For the text-containing cell, return its midpoint in [X, Y] coordinate format. 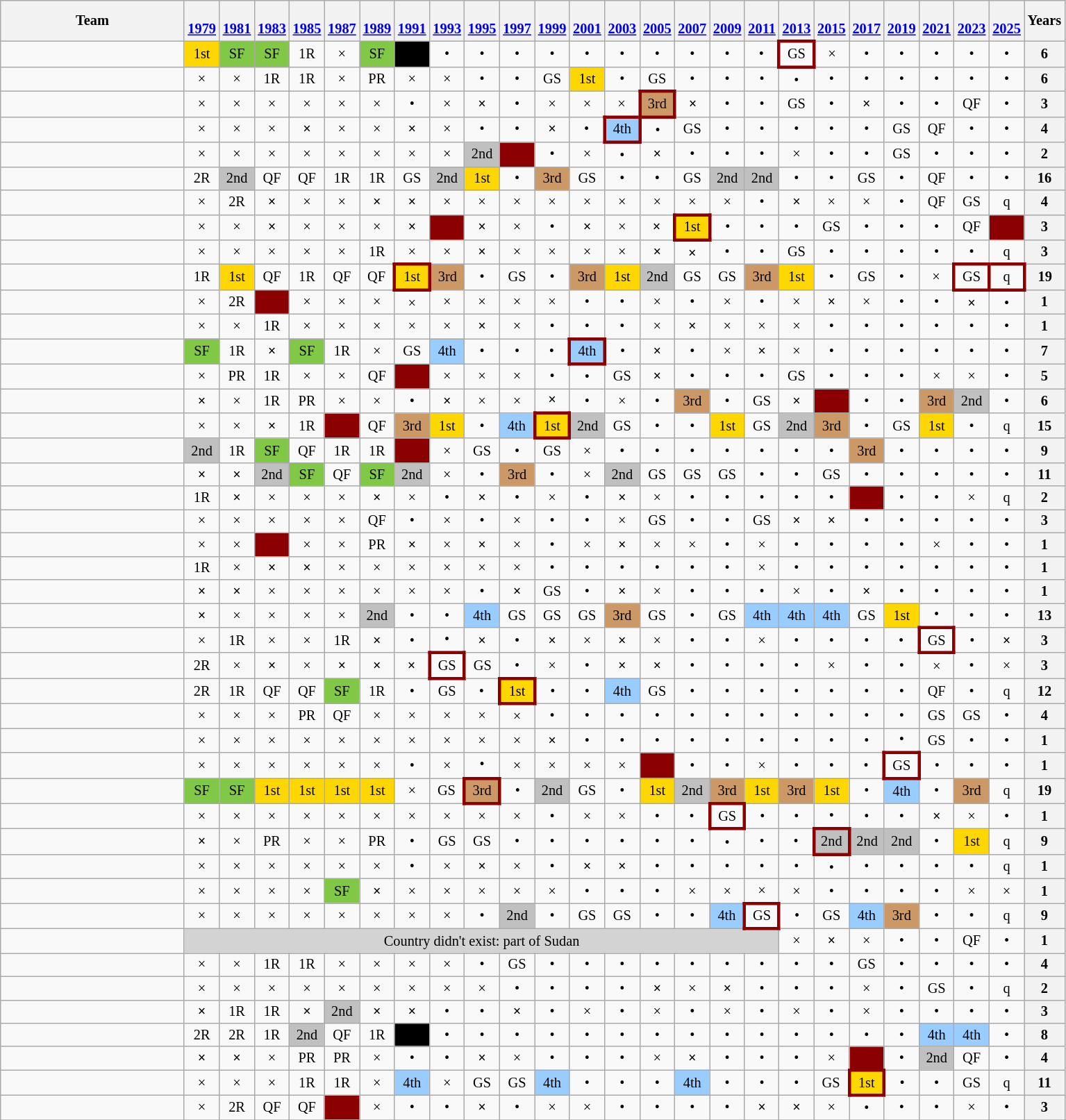
5 [1044, 376]
2015 [831, 21]
2023 [972, 21]
1981 [237, 21]
1991 [412, 21]
2013 [797, 21]
Years [1044, 21]
2009 [727, 21]
1989 [377, 21]
2011 [761, 21]
2019 [901, 21]
1985 [307, 21]
2021 [936, 21]
7 [1044, 351]
1983 [272, 21]
2025 [1006, 21]
1987 [342, 21]
15 [1044, 425]
Team [93, 21]
2017 [867, 21]
1995 [482, 21]
2001 [587, 21]
Country didn't exist: part of Sudan [481, 940]
1979 [201, 21]
2003 [622, 21]
16 [1044, 178]
1997 [517, 21]
1993 [447, 21]
13 [1044, 615]
1999 [552, 21]
12 [1044, 692]
8 [1044, 1035]
2007 [692, 21]
2005 [657, 21]
